Extract the (X, Y) coordinate from the center of the cell holding the provided text.  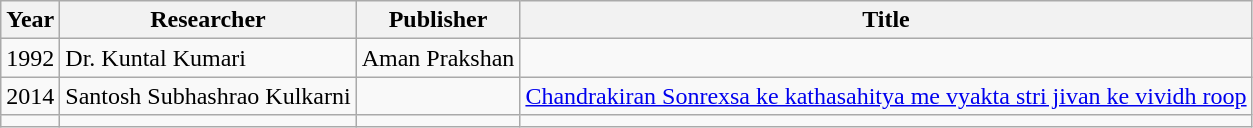
1992 (30, 58)
Santosh Subhashrao Kulkarni (208, 96)
Aman Prakshan (438, 58)
Year (30, 20)
Title (886, 20)
2014 (30, 96)
Researcher (208, 20)
Chandrakiran Sonrexsa ke kathasahitya me vyakta stri jivan ke vividh roop (886, 96)
Dr. Kuntal Kumari (208, 58)
Publisher (438, 20)
